Scan for the cell matching the given text and deliver its [x, y] coordinate at center. 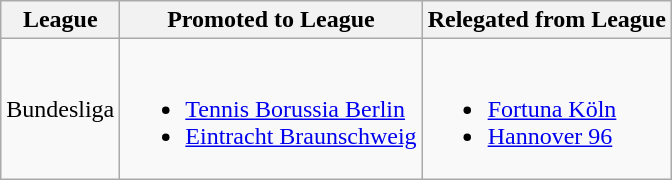
League [60, 20]
Fortuna KölnHannover 96 [546, 109]
Promoted to League [271, 20]
Tennis Borussia BerlinEintracht Braunschweig [271, 109]
Relegated from League [546, 20]
Bundesliga [60, 109]
